Determine the (X, Y) coordinate at the center of the cell enclosing the given text.  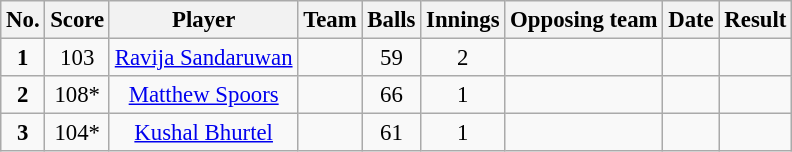
Date (691, 20)
Player (203, 20)
Team (330, 20)
Balls (392, 20)
No. (23, 20)
104* (78, 133)
66 (392, 95)
Innings (463, 20)
Matthew Spoors (203, 95)
103 (78, 58)
3 (23, 133)
Opposing team (584, 20)
Ravija Sandaruwan (203, 58)
Kushal Bhurtel (203, 133)
59 (392, 58)
61 (392, 133)
Score (78, 20)
108* (78, 95)
Result (756, 20)
